Return the [X, Y] coordinate for the center point of the cell that contains the specified text.  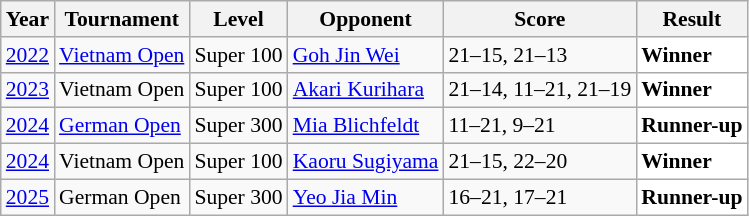
2023 [28, 90]
Goh Jin Wei [366, 55]
2022 [28, 55]
Year [28, 19]
11–21, 9–21 [540, 126]
21–15, 22–20 [540, 162]
Result [692, 19]
Kaoru Sugiyama [366, 162]
Yeo Jia Min [366, 197]
Akari Kurihara [366, 90]
Tournament [122, 19]
21–14, 11–21, 21–19 [540, 90]
Score [540, 19]
Level [238, 19]
2025 [28, 197]
16–21, 17–21 [540, 197]
21–15, 21–13 [540, 55]
Mia Blichfeldt [366, 126]
Opponent [366, 19]
